Output the (x, y) coordinate of the center of the cell containing the given text.  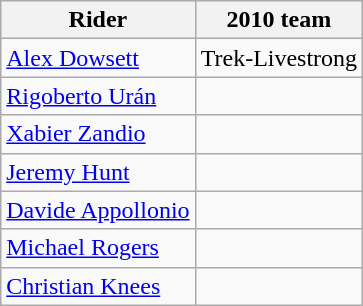
Christian Knees (98, 286)
Davide Appollonio (98, 210)
Jeremy Hunt (98, 172)
Trek-Livestrong (279, 58)
Xabier Zandio (98, 134)
Rigoberto Urán (98, 96)
2010 team (279, 20)
Rider (98, 20)
Michael Rogers (98, 248)
Alex Dowsett (98, 58)
